Output the [X, Y] coordinate of the center of the cell containing the given text.  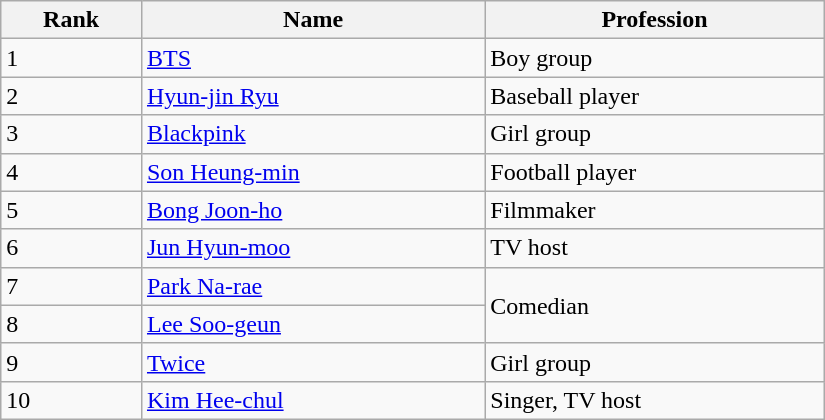
3 [72, 134]
Boy group [654, 58]
Name [312, 20]
TV host [654, 248]
Hyun-jin Ryu [312, 96]
Lee Soo-geun [312, 324]
Twice [312, 362]
Bong Joon-ho [312, 210]
7 [72, 286]
Rank [72, 20]
4 [72, 172]
6 [72, 248]
BTS [312, 58]
Jun Hyun-moo [312, 248]
Park Na-rae [312, 286]
1 [72, 58]
8 [72, 324]
Filmmaker [654, 210]
Baseball player [654, 96]
Comedian [654, 305]
9 [72, 362]
10 [72, 400]
Blackpink [312, 134]
Profession [654, 20]
Football player [654, 172]
5 [72, 210]
Kim Hee-chul [312, 400]
2 [72, 96]
Singer, TV host [654, 400]
Son Heung-min [312, 172]
